Return [x, y] of the center of cell containing provided text 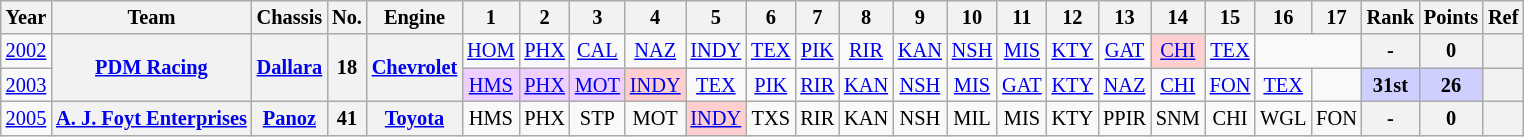
PPIR [1124, 118]
2003 [26, 85]
Points [1451, 17]
14 [1178, 17]
No. [347, 17]
Team [152, 17]
Chassis [290, 17]
PDM Racing [152, 68]
CAL [598, 51]
15 [1230, 17]
2002 [26, 51]
31st [1390, 85]
41 [347, 118]
MIL [972, 118]
2005 [26, 118]
Year [26, 17]
SNM [1178, 118]
5 [716, 17]
Panoz [290, 118]
26 [1451, 85]
4 [656, 17]
12 [1073, 17]
WGL [1283, 118]
Dallara [290, 68]
13 [1124, 17]
9 [920, 17]
18 [347, 68]
A. J. Foyt Enterprises [152, 118]
TXS [770, 118]
Toyota [414, 118]
11 [1022, 17]
1 [490, 17]
17 [1336, 17]
Ref [1503, 17]
Engine [414, 17]
2 [544, 17]
16 [1283, 17]
6 [770, 17]
8 [866, 17]
Chevrolet [414, 68]
3 [598, 17]
10 [972, 17]
7 [817, 17]
Rank [1390, 17]
HOM [490, 51]
STP [598, 118]
